Identify which cell holds the provided text, then report its [x, y] central coordinate. 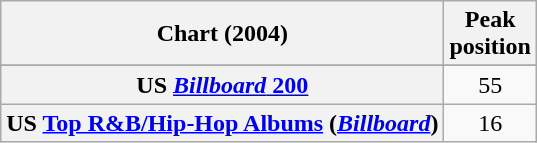
55 [490, 85]
Peak position [490, 34]
16 [490, 123]
US Billboard 200 [222, 85]
Chart (2004) [222, 34]
US Top R&B/Hip-Hop Albums (Billboard) [222, 123]
